Locate the cell with the specified text and output its [x, y] center coordinate. 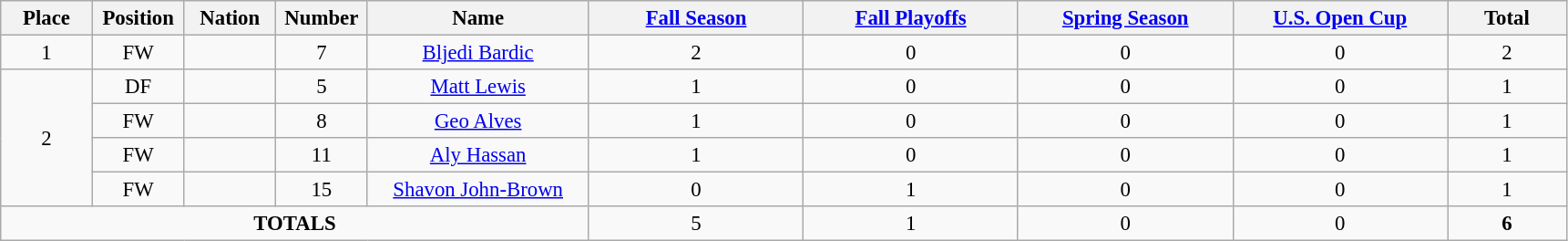
7 [323, 53]
Total [1507, 18]
Fall Season [696, 18]
U.S. Open Cup [1340, 18]
Name [477, 18]
Matt Lewis [477, 87]
Geo Alves [477, 121]
TOTALS [295, 224]
15 [323, 190]
Place [47, 18]
Nation [230, 18]
Number [323, 18]
Shavon John-Brown [477, 190]
DF [138, 87]
8 [323, 121]
Fall Playoffs [911, 18]
Bljedi Bardic [477, 53]
11 [323, 155]
Aly Hassan [477, 155]
6 [1507, 224]
Position [138, 18]
Spring Season [1125, 18]
